Scan for the cell matching the given text and deliver its (x, y) coordinate at center. 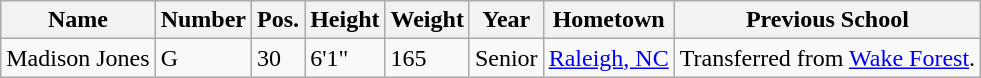
Transferred from Wake Forest. (827, 58)
Name (78, 20)
30 (278, 58)
6'1" (345, 58)
Height (345, 20)
Number (203, 20)
Raleigh, NC (608, 58)
Madison Jones (78, 58)
G (203, 58)
Hometown (608, 20)
Weight (427, 20)
Senior (506, 58)
Previous School (827, 20)
165 (427, 58)
Pos. (278, 20)
Year (506, 20)
